Scan for the cell matching the given text and deliver its [X, Y] coordinate at center. 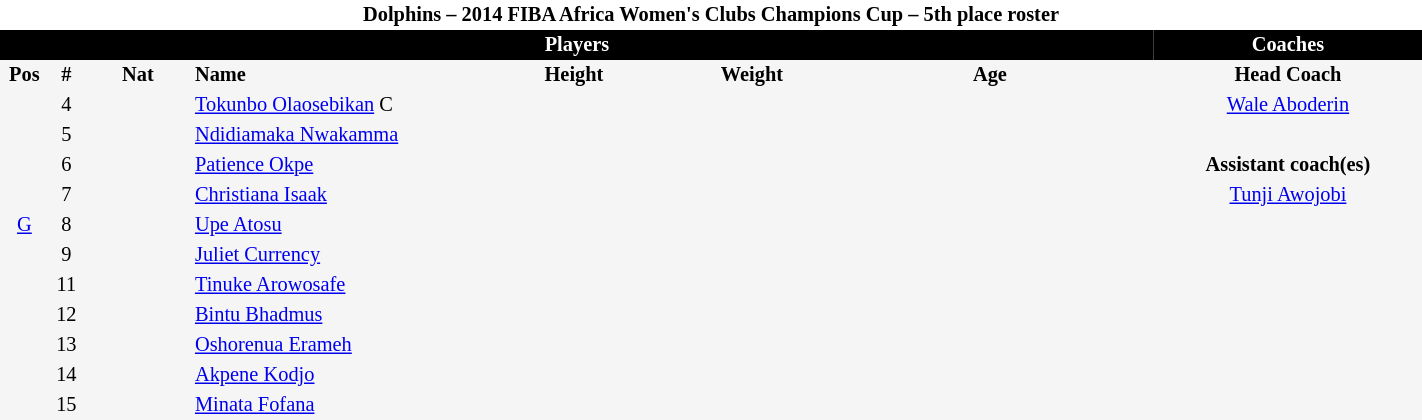
Age [990, 75]
Wale Aboderin [1288, 105]
Pos [24, 75]
Tunji Awojobi [1288, 195]
Oshorenua Erameh [331, 345]
Coaches [1288, 45]
G [24, 225]
Ndidiamaka Nwakamma [331, 135]
6 [66, 165]
14 [66, 375]
Name [331, 75]
Tinuke Arowosafe [331, 285]
12 [66, 315]
Assistant coach(es) [1288, 165]
5 [66, 135]
Akpene Kodjo [331, 375]
13 [66, 345]
11 [66, 285]
Bintu Bhadmus [331, 315]
Nat [138, 75]
Weight [752, 75]
Upe Atosu [331, 225]
Minata Fofana [331, 405]
7 [66, 195]
Dolphins – 2014 FIBA Africa Women's Clubs Champions Cup – 5th place roster [711, 15]
Players [577, 45]
4 [66, 105]
Tokunbo Olaosebikan C [331, 105]
Head Coach [1288, 75]
Height [574, 75]
9 [66, 255]
# [66, 75]
Patience Okpe [331, 165]
8 [66, 225]
Juliet Currency [331, 255]
Christiana Isaak [331, 195]
15 [66, 405]
